Pinpoint the cell where the given text exists, returning its (X, Y) midpoint coordinate. 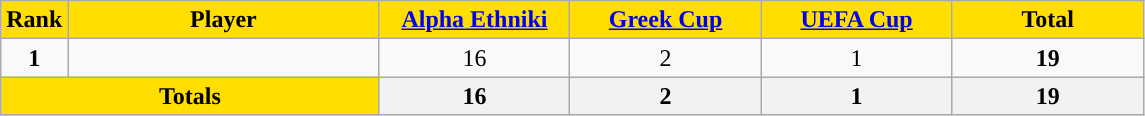
Totals (190, 96)
Rank (34, 20)
Alpha Ethniki (474, 20)
UEFA Cup (856, 20)
Player (224, 20)
Total (1048, 20)
Greek Cup (666, 20)
